Output the (x, y) coordinate of the center of the cell containing the given text.  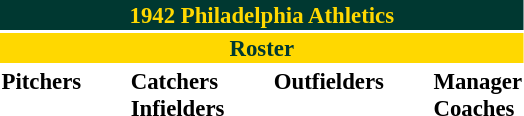
Roster (262, 48)
1942 Philadelphia Athletics (262, 15)
